Determine the [X, Y] coordinate at the center of the cell enclosing the given text.  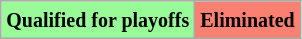
Qualified for playoffs [98, 20]
Eliminated [248, 20]
